Return the (x, y) coordinate for the center point of the cell that contains the specified text.  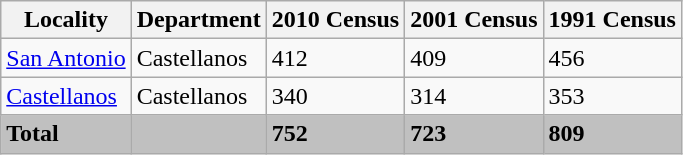
809 (612, 134)
1991 Census (612, 20)
Locality (66, 20)
Total (66, 134)
353 (612, 96)
412 (335, 58)
2001 Census (474, 20)
Department (198, 20)
San Antonio (66, 58)
456 (612, 58)
409 (474, 58)
314 (474, 96)
2010 Census (335, 20)
723 (474, 134)
752 (335, 134)
340 (335, 96)
